Locate the cell with the specified text and output its [x, y] center coordinate. 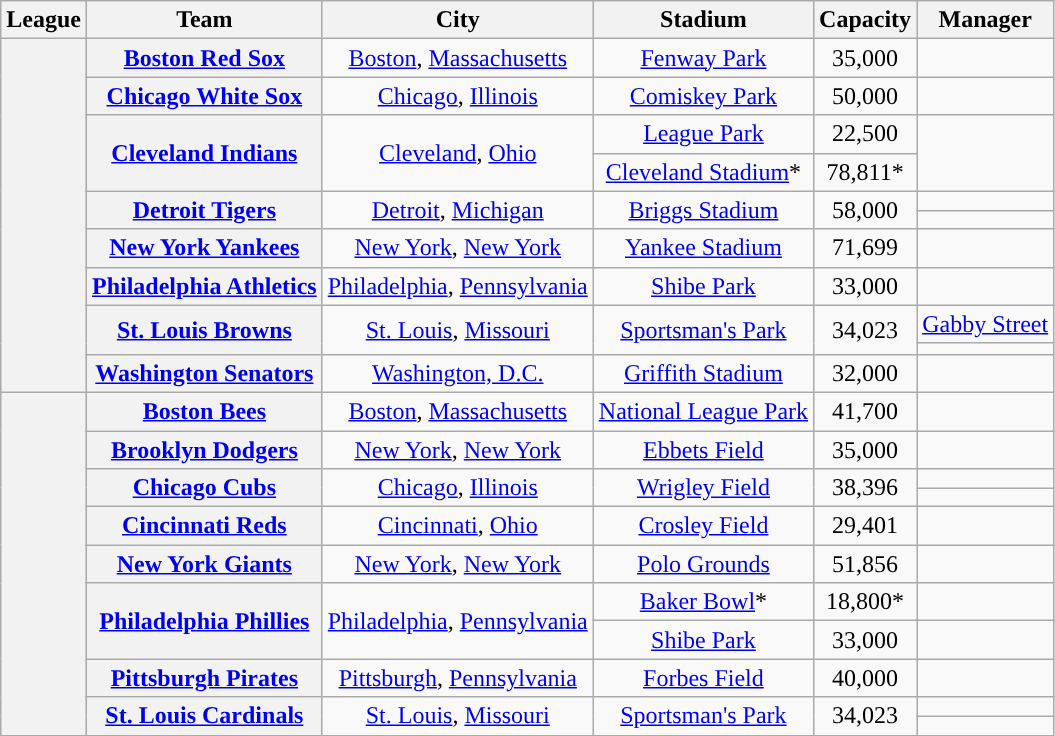
Yankee Stadium [703, 248]
Washington Senators [204, 373]
Fenway Park [703, 58]
Washington, D.C. [458, 373]
St. Louis Cardinals [204, 716]
Griffith Stadium [703, 373]
58,000 [866, 210]
38,396 [866, 488]
League [44, 20]
32,000 [866, 373]
Boston Red Sox [204, 58]
Cincinnati Reds [204, 526]
City [458, 20]
Cincinnati, Ohio [458, 526]
22,500 [866, 134]
Forbes Field [703, 678]
League Park [703, 134]
Detroit Tigers [204, 210]
Stadium [703, 20]
Pittsburgh, Pennsylvania [458, 678]
Cleveland Indians [204, 153]
41,700 [866, 411]
51,856 [866, 564]
29,401 [866, 526]
Philadelphia Phillies [204, 621]
Polo Grounds [703, 564]
Philadelphia Athletics [204, 286]
Manager [986, 20]
St. Louis Browns [204, 330]
Cleveland, Ohio [458, 153]
Gabby Street [986, 324]
Comiskey Park [703, 96]
71,699 [866, 248]
Chicago Cubs [204, 488]
50,000 [866, 96]
Briggs Stadium [703, 210]
New York Giants [204, 564]
Brooklyn Dodgers [204, 449]
Team [204, 20]
Wrigley Field [703, 488]
Detroit, Michigan [458, 210]
40,000 [866, 678]
Boston Bees [204, 411]
Chicago White Sox [204, 96]
Ebbets Field [703, 449]
18,800* [866, 602]
Cleveland Stadium* [703, 172]
New York Yankees [204, 248]
Baker Bowl* [703, 602]
Crosley Field [703, 526]
National League Park [703, 411]
78,811* [866, 172]
Capacity [866, 20]
Pittsburgh Pirates [204, 678]
